Identify which cell holds the provided text, then report its [X, Y] central coordinate. 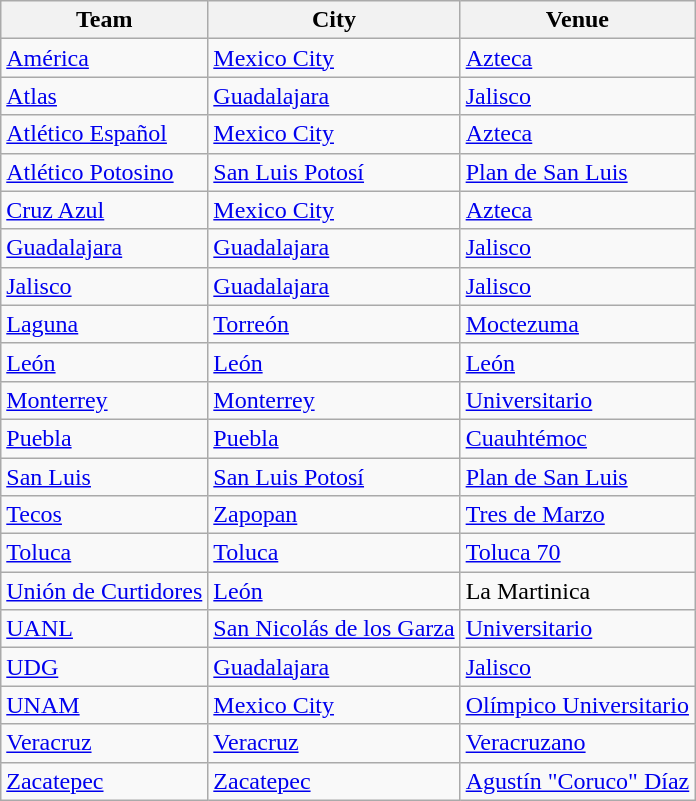
Atlético Potosino [104, 172]
UDG [104, 667]
América [104, 58]
Veracruzano [578, 743]
City [334, 20]
Team [104, 20]
Laguna [104, 324]
La Martinica [578, 591]
Olímpico Universitario [578, 705]
Unión de Curtidores [104, 591]
Toluca 70 [578, 553]
Cruz Azul [104, 210]
Cuauhtémoc [578, 438]
San Luis [104, 477]
Tres de Marzo [578, 515]
UANL [104, 629]
Moctezuma [578, 324]
Tecos [104, 515]
UNAM [104, 705]
Torreón [334, 324]
Venue [578, 20]
Atlas [104, 96]
Zapopan [334, 515]
Agustín "Coruco" Díaz [578, 781]
San Nicolás de los Garza [334, 629]
Atlético Español [104, 134]
